Output the (X, Y) coordinate of the center of the cell containing the given text.  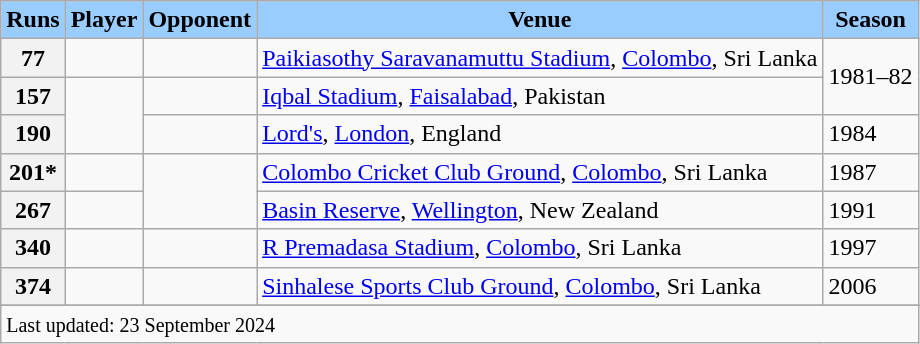
Sinhalese Sports Club Ground, Colombo, Sri Lanka (540, 286)
Basin Reserve, Wellington, New Zealand (540, 210)
Iqbal Stadium, Faisalabad, Pakistan (540, 96)
Player (104, 20)
2006 (870, 286)
1987 (870, 172)
1991 (870, 210)
1984 (870, 134)
Runs (33, 20)
Lord's, London, England (540, 134)
Opponent (200, 20)
340 (33, 248)
157 (33, 96)
190 (33, 134)
Last updated: 23 September 2024 (460, 324)
77 (33, 58)
374 (33, 286)
201* (33, 172)
267 (33, 210)
Paikiasothy Saravanamuttu Stadium, Colombo, Sri Lanka (540, 58)
1981–82 (870, 77)
R Premadasa Stadium, Colombo, Sri Lanka (540, 248)
Colombo Cricket Club Ground, Colombo, Sri Lanka (540, 172)
Season (870, 20)
Venue (540, 20)
1997 (870, 248)
